From the cell containing the given text, extract its center point as [X, Y] coordinate. 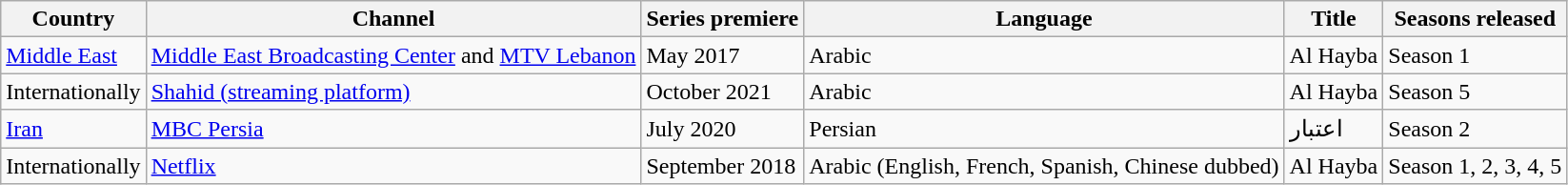
اعتبار [1334, 129]
Series premiere [722, 19]
Season 1, 2, 3, 4, 5 [1475, 165]
Channel [393, 19]
Title [1334, 19]
Persian [1044, 129]
Seasons released [1475, 19]
May 2017 [722, 55]
Country [73, 19]
Iran [73, 129]
Arabic (English, French, Spanish, Chinese dubbed) [1044, 165]
Middle East [73, 55]
Season 1 [1475, 55]
Language [1044, 19]
MBC Persia [393, 129]
October 2021 [722, 92]
Netflix [393, 165]
Season 5 [1475, 92]
July 2020 [722, 129]
Season 2 [1475, 129]
Middle East Broadcasting Center and MTV Lebanon [393, 55]
Shahid (streaming platform) [393, 92]
September 2018 [722, 165]
